Extract the (X, Y) coordinate from the center of the cell holding the provided text.  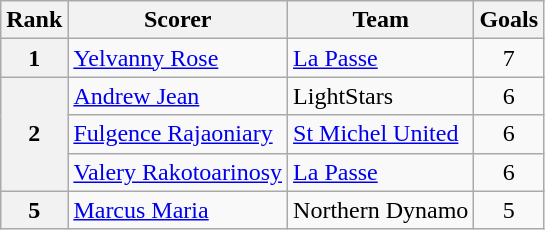
Andrew Jean (178, 96)
St Michel United (381, 134)
Valery Rakotoarinosy (178, 172)
7 (509, 58)
Rank (34, 20)
Northern Dynamo (381, 210)
Goals (509, 20)
Marcus Maria (178, 210)
2 (34, 134)
1 (34, 58)
Scorer (178, 20)
LightStars (381, 96)
Team (381, 20)
Yelvanny Rose (178, 58)
Fulgence Rajaoniary (178, 134)
